Extract the (X, Y) coordinate from the center of the cell holding the provided text.  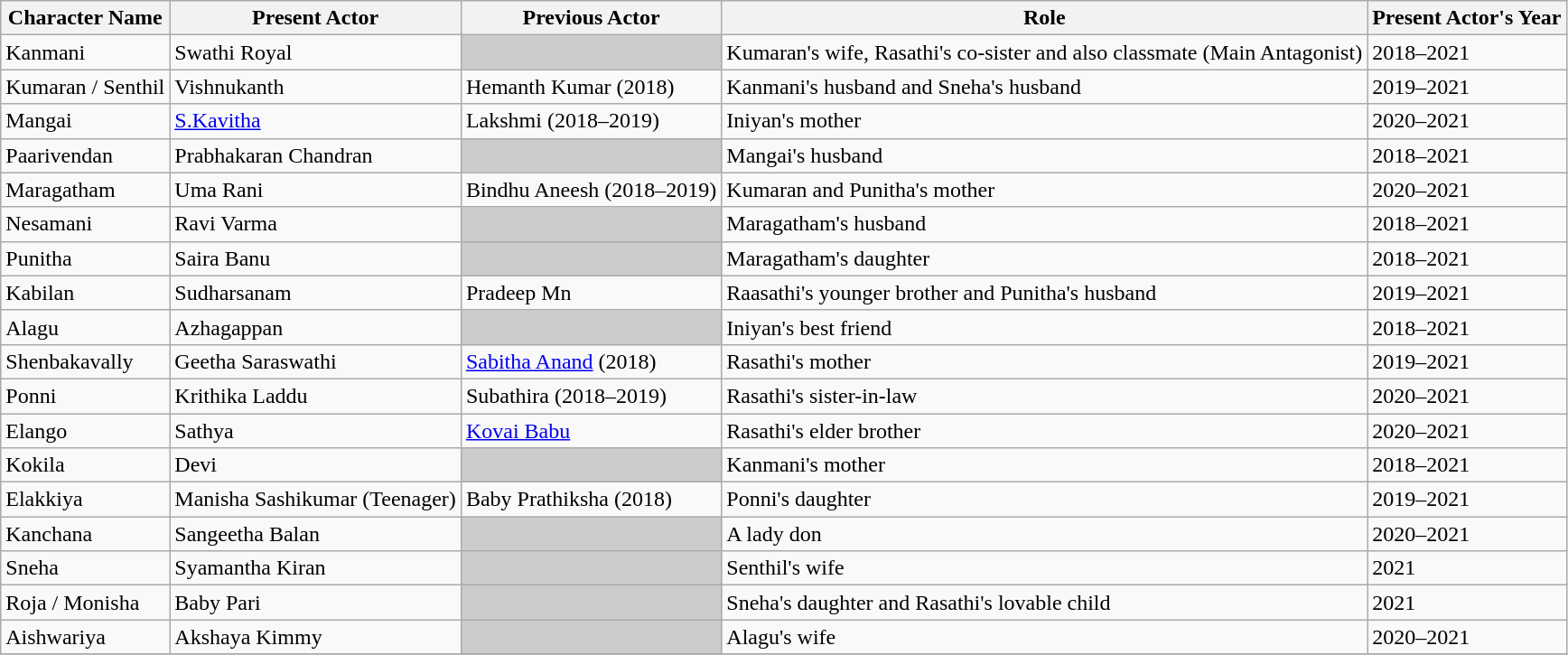
Alagu (85, 327)
Paarivendan (85, 155)
Elango (85, 431)
Vishnukanth (316, 87)
Sathya (316, 431)
Present Actor (316, 18)
Baby Prathiksha (2018) (591, 500)
Maragatham's daughter (1044, 258)
Elakkiya (85, 500)
Syamantha Kiran (316, 568)
Kanmani (85, 52)
Prabhakaran Chandran (316, 155)
Present Actor's Year (1467, 18)
Maragatham's husband (1044, 224)
Manisha Sashikumar (Teenager) (316, 500)
Uma Rani (316, 190)
Maragatham (85, 190)
Sudharsanam (316, 293)
Rasathi's elder brother (1044, 431)
Sangeetha Balan (316, 534)
Kumaran / Senthil (85, 87)
Raasathi's younger brother and Punitha's husband (1044, 293)
Previous Actor (591, 18)
Kanmani's mother (1044, 465)
Punitha (85, 258)
A lady don (1044, 534)
Mangai (85, 121)
Pradeep Mn (591, 293)
Sneha (85, 568)
Kumaran and Punitha's mother (1044, 190)
Ponni's daughter (1044, 500)
Ponni (85, 396)
Krithika Laddu (316, 396)
Devi (316, 465)
Role (1044, 18)
Aishwariya (85, 637)
Saira Banu (316, 258)
Kokila (85, 465)
Baby Pari (316, 603)
Kovai Babu (591, 431)
Azhagappan (316, 327)
Alagu's wife (1044, 637)
Ravi Varma (316, 224)
Roja / Monisha (85, 603)
Kabilan (85, 293)
Kanchana (85, 534)
Geetha Saraswathi (316, 361)
Senthil's wife (1044, 568)
Lakshmi (2018–2019) (591, 121)
Character Name (85, 18)
Mangai's husband (1044, 155)
Rasathi's mother (1044, 361)
Hemanth Kumar (2018) (591, 87)
Iniyan's mother (1044, 121)
Bindhu Aneesh (2018–2019) (591, 190)
Sabitha Anand (2018) (591, 361)
Shenbakavally (85, 361)
Sneha's daughter and Rasathi's lovable child (1044, 603)
Rasathi's sister-in-law (1044, 396)
Nesamani (85, 224)
Swathi Royal (316, 52)
S.Kavitha (316, 121)
Kumaran's wife, Rasathi's co-sister and also classmate (Main Antagonist) (1044, 52)
Akshaya Kimmy (316, 637)
Iniyan's best friend (1044, 327)
Subathira (2018–2019) (591, 396)
Kanmani's husband and Sneha's husband (1044, 87)
